Identify which cell holds the provided text, then report its [X, Y] central coordinate. 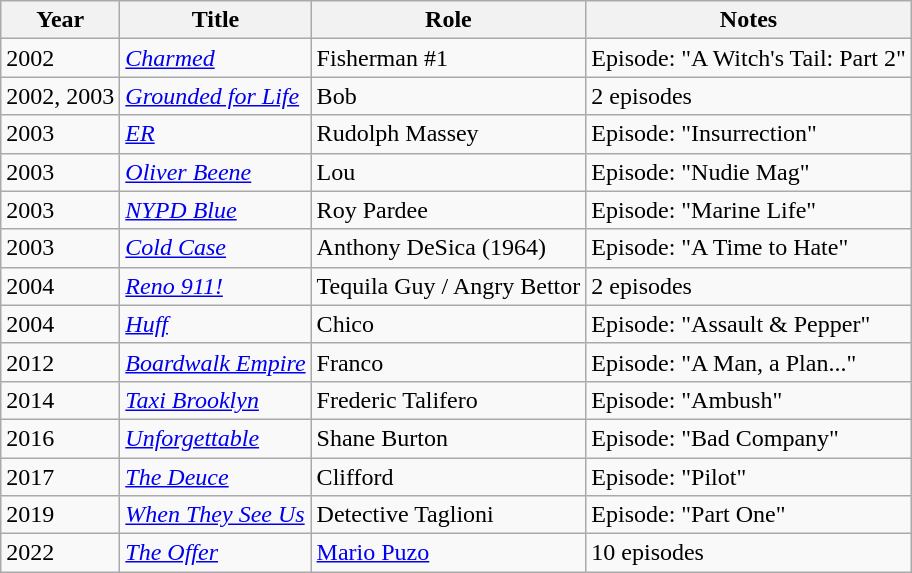
Episode: "Insurrection" [748, 134]
Charmed [216, 58]
Taxi Brooklyn [216, 400]
Episode: "A Man, a Plan..." [748, 362]
2002, 2003 [60, 96]
Episode: "Nudie Mag" [748, 172]
2016 [60, 438]
Episode: "Ambush" [748, 400]
Notes [748, 20]
Episode: "A Witch's Tail: Part 2" [748, 58]
Oliver Beene [216, 172]
Episode: "Marine Life" [748, 210]
Episode: "A Time to Hate" [748, 248]
NYPD Blue [216, 210]
Rudolph Massey [448, 134]
10 episodes [748, 553]
The Offer [216, 553]
Bob [448, 96]
2017 [60, 477]
The Deuce [216, 477]
Episode: "Assault & Pepper" [748, 324]
Episode: "Pilot" [748, 477]
Cold Case [216, 248]
When They See Us [216, 515]
Unforgettable [216, 438]
Detective Taglioni [448, 515]
Mario Puzo [448, 553]
Reno 911! [216, 286]
Episode: "Bad Company" [748, 438]
Chico [448, 324]
2022 [60, 553]
Tequila Guy / Angry Bettor [448, 286]
Huff [216, 324]
Title [216, 20]
2012 [60, 362]
2014 [60, 400]
Roy Pardee [448, 210]
Episode: "Part One" [748, 515]
Role [448, 20]
Anthony DeSica (1964) [448, 248]
2002 [60, 58]
Shane Burton [448, 438]
Franco [448, 362]
Year [60, 20]
Boardwalk Empire [216, 362]
Fisherman #1 [448, 58]
2019 [60, 515]
Clifford [448, 477]
ER [216, 134]
Grounded for Life [216, 96]
Lou [448, 172]
Frederic Talifero [448, 400]
